Search for the cell housing the specified text and yield its [x, y] center coordinate. 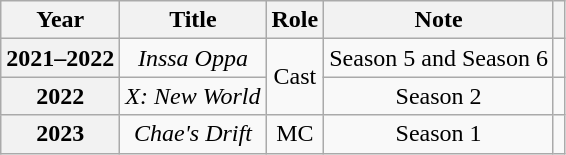
Chae's Drift [193, 134]
2023 [60, 134]
Inssa Oppa [193, 58]
Note [439, 20]
Role [295, 20]
Title [193, 20]
Season 1 [439, 134]
Season 2 [439, 96]
2022 [60, 96]
Season 5 and Season 6 [439, 58]
2021–2022 [60, 58]
X: New World [193, 96]
Cast [295, 77]
Year [60, 20]
MC [295, 134]
